Detect which cell encompasses the target text, then output its (x, y) center coordinate. 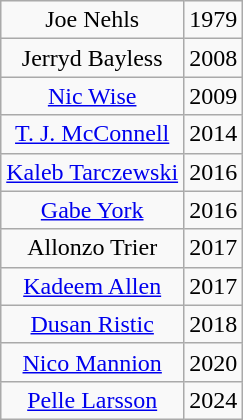
Nico Mannion (92, 362)
Gabe York (92, 210)
2018 (214, 324)
1979 (214, 20)
2009 (214, 96)
2020 (214, 362)
Dusan Ristic (92, 324)
Nic Wise (92, 96)
Kaleb Tarczewski (92, 172)
Kadeem Allen (92, 286)
Jerryd Bayless (92, 58)
2024 (214, 400)
2008 (214, 58)
T. J. McConnell (92, 134)
Joe Nehls (92, 20)
Allonzo Trier (92, 248)
Pelle Larsson (92, 400)
2014 (214, 134)
